Return the [x, y] coordinate for the center point of the cell that contains the specified text.  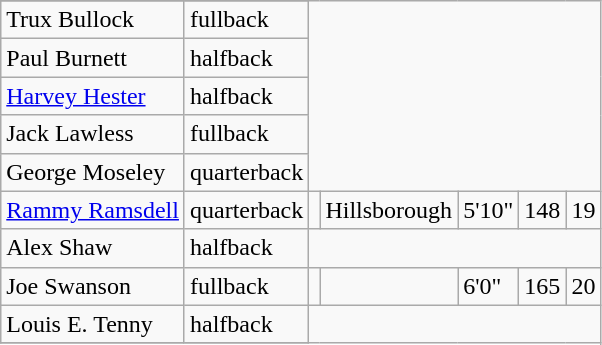
6'0" [488, 286]
165 [542, 286]
Harvey Hester [93, 96]
148 [542, 210]
Joe Swanson [93, 286]
Hillsborough [389, 210]
Paul Burnett [93, 58]
Jack Lawless [93, 134]
Alex Shaw [93, 248]
20 [584, 286]
Trux Bullock [93, 20]
George Moseley [93, 172]
Rammy Ramsdell [93, 210]
19 [584, 210]
5'10" [488, 210]
Louis E. Tenny [93, 324]
